Capture the cell that displays the provided text and extract its (X, Y) central coordinate. 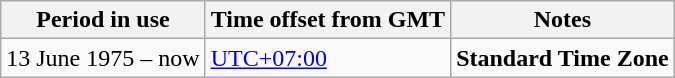
Time offset from GMT (328, 20)
UTC+07:00 (328, 58)
Notes (563, 20)
Standard Time Zone (563, 58)
Period in use (103, 20)
13 June 1975 – now (103, 58)
